Find where the given text appears and provide that cell's center as (x, y) coordinate. 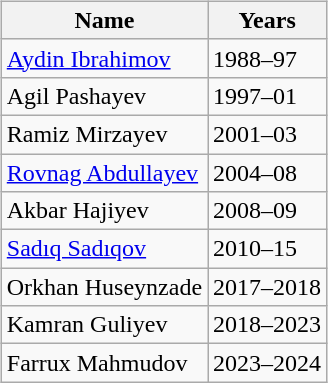
Farrux Mahmudov (104, 363)
Ramiz Mirzayev (104, 134)
2018–2023 (268, 325)
1988–97 (268, 58)
1997–01 (268, 96)
Name (104, 20)
Aydin Ibrahimov (104, 58)
Akbar Hajiyev (104, 211)
2017–2018 (268, 287)
Rovnag Abdullayev (104, 173)
Sadıq Sadıqov (104, 249)
Agil Pashayev (104, 96)
2001–03 (268, 134)
2004–08 (268, 173)
Kamran Guliyev (104, 325)
Years (268, 20)
2023–2024 (268, 363)
2008–09 (268, 211)
Orkhan Huseynzade (104, 287)
2010–15 (268, 249)
